Output the (X, Y) coordinate of the center of the cell containing the given text.  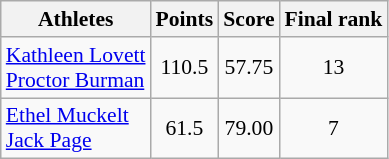
Kathleen LovettProctor Burman (76, 68)
Athletes (76, 19)
79.00 (248, 128)
Final rank (334, 19)
110.5 (185, 68)
61.5 (185, 128)
Points (185, 19)
Ethel MuckeltJack Page (76, 128)
13 (334, 68)
57.75 (248, 68)
Score (248, 19)
7 (334, 128)
